Capture the cell that displays the provided text and extract its (X, Y) central coordinate. 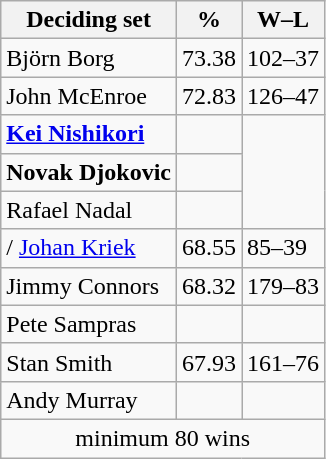
minimum 80 wins (163, 438)
126–47 (284, 96)
68.32 (208, 286)
Andy Murray (89, 400)
% (208, 20)
73.38 (208, 58)
72.83 (208, 96)
85–39 (284, 248)
Stan Smith (89, 362)
67.93 (208, 362)
161–76 (284, 362)
John McEnroe (89, 96)
W–L (284, 20)
68.55 (208, 248)
Jimmy Connors (89, 286)
Deciding set (89, 20)
179–83 (284, 286)
/ Johan Kriek (89, 248)
102–37 (284, 58)
Rafael Nadal (89, 210)
Novak Djokovic (89, 172)
Pete Sampras (89, 324)
Kei Nishikori (89, 134)
Björn Borg (89, 58)
